For the text-containing cell, return its midpoint in (x, y) coordinate format. 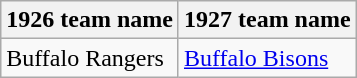
1927 team name (267, 20)
Buffalo Bisons (267, 58)
Buffalo Rangers (90, 58)
1926 team name (90, 20)
